Identify which cell holds the provided text, then report its (x, y) central coordinate. 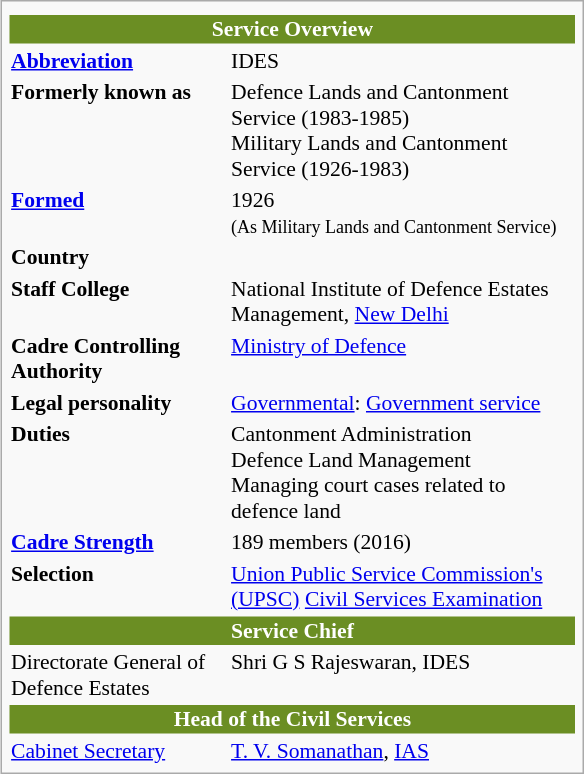
National Institute of Defence Estates Management, New Delhi (403, 301)
Duties (118, 472)
Formerly known as (118, 130)
Cantonment AdministrationDefence Land Management Managing court cases related to defence land (403, 472)
Cadre Controlling Authority (118, 358)
Legal personality (118, 402)
Service Chief (293, 630)
Cadre Strength (118, 542)
Governmental: Government service (403, 402)
Cabinet Secretary (118, 750)
IDES (403, 60)
Staff College (118, 301)
Shri G S Rajeswaran, IDES (403, 675)
Service Overview (293, 29)
Defence Lands and Cantonment Service (1983-1985) Military Lands and Cantonment Service (1926-1983) (403, 130)
189 members (2016) (403, 542)
Abbreviation (118, 60)
Ministry of Defence (403, 358)
Formed (118, 213)
Head of the Civil Services (293, 719)
T. V. Somanathan, IAS (403, 750)
1926 (As Military Lands and Cantonment Service) (403, 213)
Directorate General of Defence Estates (118, 675)
Selection (118, 586)
Country (118, 257)
Union Public Service Commission's (UPSC) Civil Services Examination (403, 586)
